Return the (x, y) coordinate for the center point of the cell that contains the specified text.  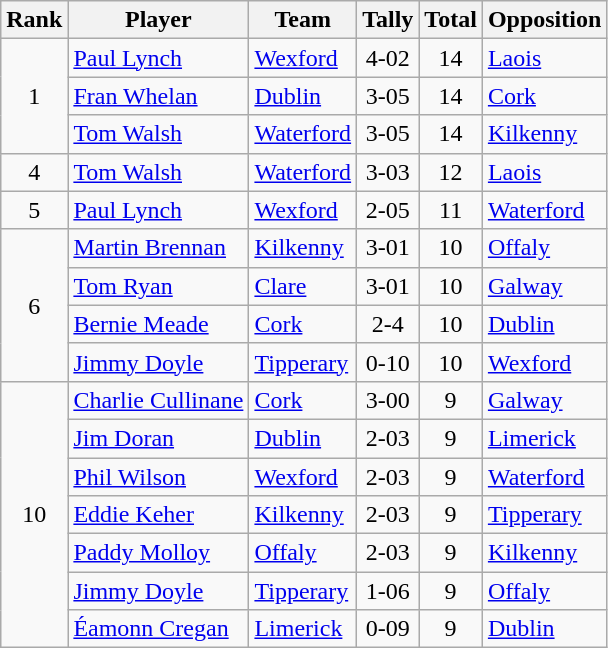
12 (451, 172)
Clare (303, 286)
0-10 (388, 362)
Bernie Meade (158, 324)
Player (158, 20)
3-00 (388, 400)
Jim Doran (158, 438)
0-09 (388, 629)
6 (34, 305)
4-02 (388, 58)
Total (451, 20)
Paddy Molloy (158, 553)
Tally (388, 20)
Éamonn Cregan (158, 629)
1-06 (388, 591)
Rank (34, 20)
2-05 (388, 210)
3-03 (388, 172)
Team (303, 20)
Fran Whelan (158, 96)
Martin Brennan (158, 248)
2-4 (388, 324)
Tom Ryan (158, 286)
4 (34, 172)
5 (34, 210)
Eddie Keher (158, 515)
Opposition (544, 20)
Phil Wilson (158, 477)
Charlie Cullinane (158, 400)
11 (451, 210)
1 (34, 96)
